Output the [x, y] coordinate of the center of the cell containing the given text.  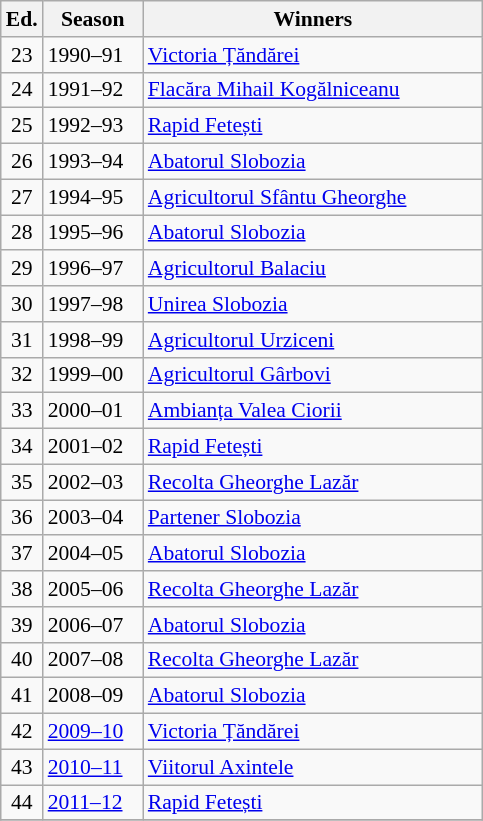
36 [22, 518]
2009–10 [93, 732]
1997–98 [93, 304]
26 [22, 162]
1991–92 [93, 90]
2006–07 [93, 625]
39 [22, 625]
42 [22, 732]
44 [22, 803]
2005–06 [93, 589]
35 [22, 482]
1992–93 [93, 126]
27 [22, 197]
Agricultorul Urziceni [313, 340]
25 [22, 126]
1998–99 [93, 340]
2008–09 [93, 696]
43 [22, 767]
Flacăra Mihail Kogălniceanu [313, 90]
1994–95 [93, 197]
Viitorul Axintele [313, 767]
29 [22, 269]
32 [22, 375]
Partener Slobozia [313, 518]
Ambianța Valea Ciorii [313, 411]
2007–08 [93, 660]
38 [22, 589]
40 [22, 660]
33 [22, 411]
Agricultorul Balaciu [313, 269]
Season [93, 19]
Ed. [22, 19]
41 [22, 696]
Agricultorul Sfântu Gheorghe [313, 197]
23 [22, 55]
2003–04 [93, 518]
37 [22, 554]
34 [22, 447]
2010–11 [93, 767]
2000–01 [93, 411]
Agricultorul Gârbovi [313, 375]
1995–96 [93, 233]
1990–91 [93, 55]
2001–02 [93, 447]
30 [22, 304]
1996–97 [93, 269]
28 [22, 233]
2004–05 [93, 554]
24 [22, 90]
Unirea Slobozia [313, 304]
2002–03 [93, 482]
1999–00 [93, 375]
1993–94 [93, 162]
Winners [313, 19]
2011–12 [93, 803]
31 [22, 340]
